Capture the cell that displays the provided text and extract its (X, Y) central coordinate. 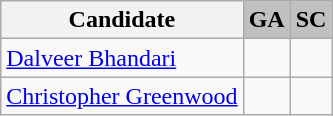
Dalveer Bhandari (122, 58)
GA (266, 20)
SC (311, 20)
Candidate (122, 20)
Christopher Greenwood (122, 96)
